Output the (x, y) coordinate of the center of the cell containing the given text.  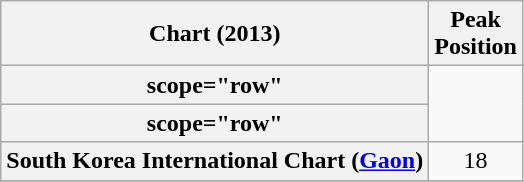
Chart (2013) (215, 34)
South Korea International Chart (Gaon) (215, 161)
PeakPosition (476, 34)
18 (476, 161)
